Capture the cell that displays the provided text and extract its [X, Y] central coordinate. 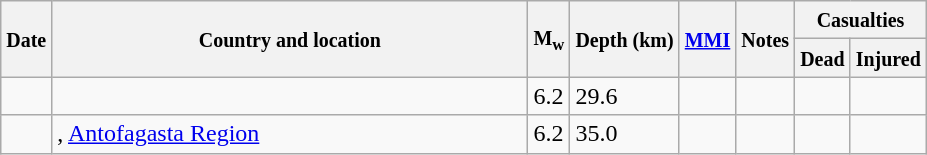
Notes [766, 39]
Country and location [290, 39]
Depth (km) [624, 39]
35.0 [624, 134]
, Antofagasta Region [290, 134]
Dead [823, 58]
Date [26, 39]
Injured [888, 58]
Mw [549, 39]
MMI [708, 39]
Casualties [861, 20]
29.6 [624, 96]
